Provide the (X, Y) coordinate of the cell's center where the given text is located.  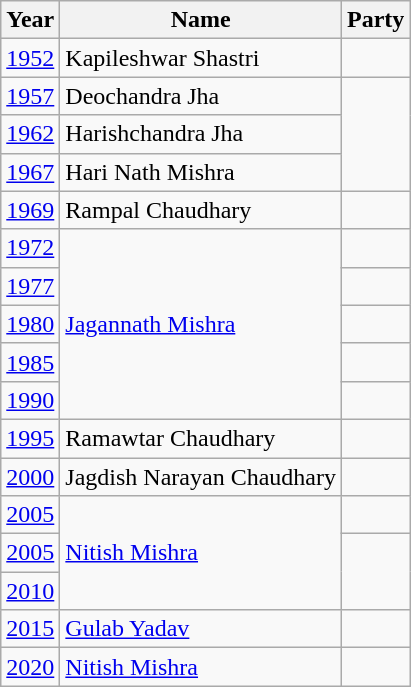
1995 (30, 438)
2020 (30, 667)
1985 (30, 362)
Ramawtar Chaudhary (201, 438)
1967 (30, 172)
Harishchandra Jha (201, 134)
Hari Nath Mishra (201, 172)
Gulab Yadav (201, 629)
1952 (30, 58)
1969 (30, 210)
Kapileshwar Shastri (201, 58)
2010 (30, 591)
2015 (30, 629)
1977 (30, 286)
1980 (30, 324)
Party (375, 20)
Deochandra Jha (201, 96)
1962 (30, 134)
Year (30, 20)
1972 (30, 248)
Name (201, 20)
1990 (30, 400)
Jagannath Mishra (201, 324)
2000 (30, 477)
1957 (30, 96)
Jagdish Narayan Chaudhary (201, 477)
Rampal Chaudhary (201, 210)
